From the cell containing the given text, extract its center point as [X, Y] coordinate. 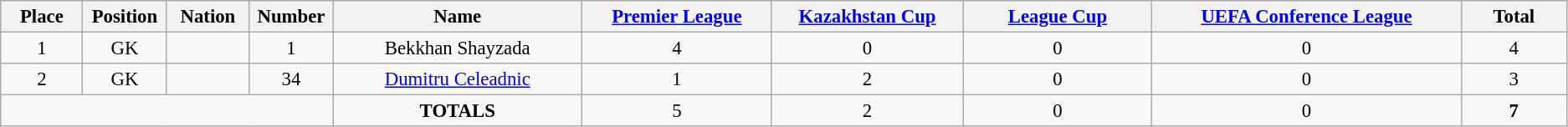
Position [125, 17]
Premier League [678, 17]
Dumitru Celeadnic [458, 79]
Number [291, 17]
Nation [208, 17]
Name [458, 17]
7 [1514, 111]
Place [42, 17]
Kazakhstan Cup [867, 17]
TOTALS [458, 111]
3 [1514, 79]
34 [291, 79]
Bekkhan Shayzada [458, 48]
UEFA Conference League [1307, 17]
League Cup [1058, 17]
5 [678, 111]
Total [1514, 17]
